Capture the cell that displays the provided text and extract its (x, y) central coordinate. 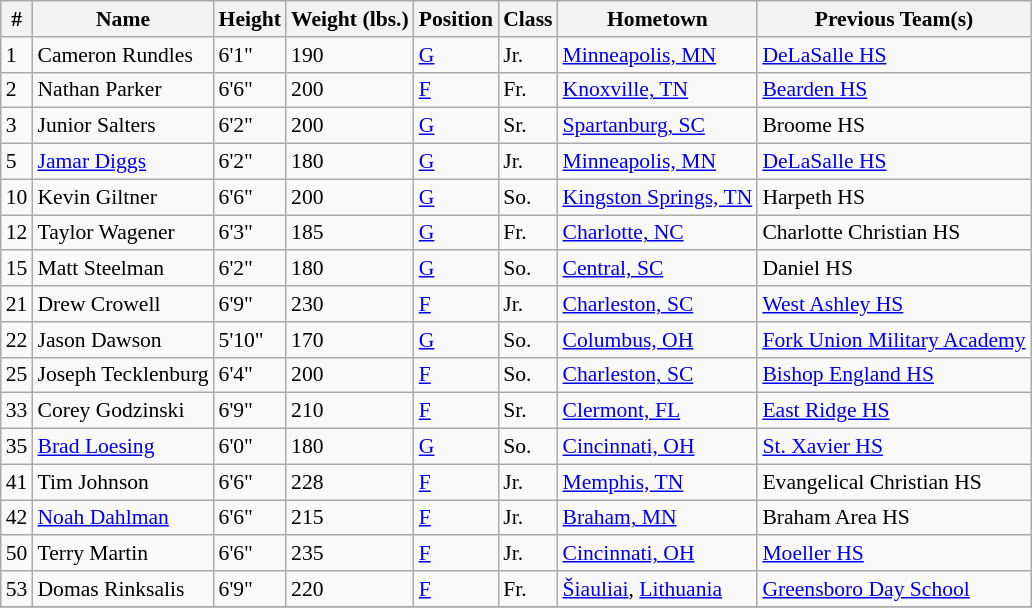
Taylor Wagener (122, 233)
Nathan Parker (122, 90)
Hometown (658, 19)
220 (350, 589)
Cameron Rundles (122, 55)
# (17, 19)
235 (350, 554)
Corey Godzinski (122, 411)
210 (350, 411)
Junior Salters (122, 126)
Bearden HS (894, 90)
Central, SC (658, 269)
Broome HS (894, 126)
Charlotte Christian HS (894, 233)
Noah Dahlman (122, 518)
53 (17, 589)
5 (17, 162)
35 (17, 447)
6'0" (250, 447)
2 (17, 90)
Kingston Springs, TN (658, 197)
6'3" (250, 233)
230 (350, 304)
Greensboro Day School (894, 589)
Columbus, OH (658, 340)
42 (17, 518)
10 (17, 197)
Šiauliai, Lithuania (658, 589)
Position (456, 19)
Fork Union Military Academy (894, 340)
Class (528, 19)
Height (250, 19)
Charlotte, NC (658, 233)
33 (17, 411)
25 (17, 375)
22 (17, 340)
Knoxville, TN (658, 90)
Bishop England HS (894, 375)
Moeller HS (894, 554)
Terry Martin (122, 554)
Evangelical Christian HS (894, 482)
Previous Team(s) (894, 19)
215 (350, 518)
3 (17, 126)
228 (350, 482)
Jamar Diggs (122, 162)
Domas Rinksalis (122, 589)
6'4" (250, 375)
Daniel HS (894, 269)
Braham, MN (658, 518)
Tim Johnson (122, 482)
Joseph Tecklenburg (122, 375)
15 (17, 269)
190 (350, 55)
170 (350, 340)
St. Xavier HS (894, 447)
12 (17, 233)
Harpeth HS (894, 197)
Brad Loesing (122, 447)
Memphis, TN (658, 482)
6'1" (250, 55)
Braham Area HS (894, 518)
Jason Dawson (122, 340)
Clermont, FL (658, 411)
50 (17, 554)
Spartanburg, SC (658, 126)
Kevin Giltner (122, 197)
Weight (lbs.) (350, 19)
5'10" (250, 340)
East Ridge HS (894, 411)
Matt Steelman (122, 269)
Drew Crowell (122, 304)
21 (17, 304)
185 (350, 233)
West Ashley HS (894, 304)
1 (17, 55)
41 (17, 482)
Name (122, 19)
